Scan for the cell matching the given text and deliver its [x, y] coordinate at center. 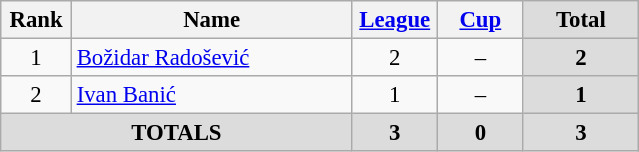
Rank [36, 20]
Total [581, 20]
TOTALS [176, 133]
Ivan Banić [212, 95]
Cup [481, 20]
Božidar Radošević [212, 58]
League [395, 20]
Name [212, 20]
0 [481, 133]
